Scan for the cell matching the given text and deliver its [x, y] coordinate at center. 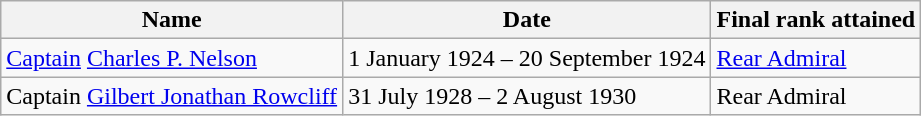
1 January 1924 – 20 September 1924 [527, 58]
Date [527, 20]
Name [172, 20]
Captain Charles P. Nelson [172, 58]
31 July 1928 – 2 August 1930 [527, 96]
Final rank attained [816, 20]
Captain Gilbert Jonathan Rowcliff [172, 96]
